Capture the cell that displays the provided text and extract its [x, y] central coordinate. 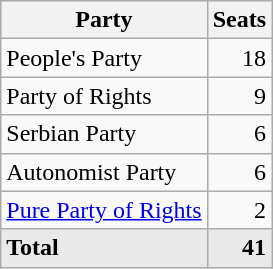
Pure Party of Rights [104, 210]
Seats [239, 20]
2 [239, 210]
18 [239, 58]
Serbian Party [104, 134]
9 [239, 96]
Party [104, 20]
Party of Rights [104, 96]
Autonomist Party [104, 172]
41 [239, 248]
People's Party [104, 58]
Total [104, 248]
